Find where the given text appears and provide that cell's center as [x, y] coordinate. 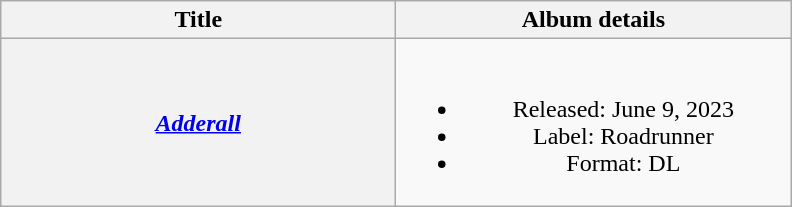
Album details [594, 20]
Title [198, 20]
Adderall [198, 122]
Released: June 9, 2023Label: RoadrunnerFormat: DL [594, 122]
